Extract the [X, Y] coordinate from the center of the cell holding the provided text.  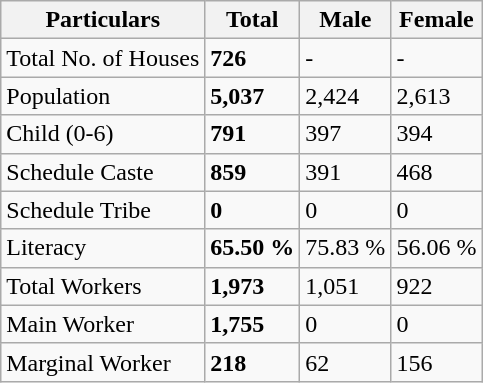
Marginal Worker [103, 362]
Child (0-6) [103, 134]
2,613 [436, 96]
Total No. of Houses [103, 58]
394 [436, 134]
Total Workers [103, 286]
1,755 [252, 324]
859 [252, 172]
65.50 % [252, 248]
5,037 [252, 96]
Total [252, 20]
56.06 % [436, 248]
1,973 [252, 286]
62 [346, 362]
1,051 [346, 286]
Population [103, 96]
791 [252, 134]
Particulars [103, 20]
Main Worker [103, 324]
218 [252, 362]
Female [436, 20]
922 [436, 286]
468 [436, 172]
Male [346, 20]
156 [436, 362]
726 [252, 58]
397 [346, 134]
Schedule Caste [103, 172]
Schedule Tribe [103, 210]
Literacy [103, 248]
391 [346, 172]
2,424 [346, 96]
75.83 % [346, 248]
